Detect which cell encompasses the target text, then output its [X, Y] center coordinate. 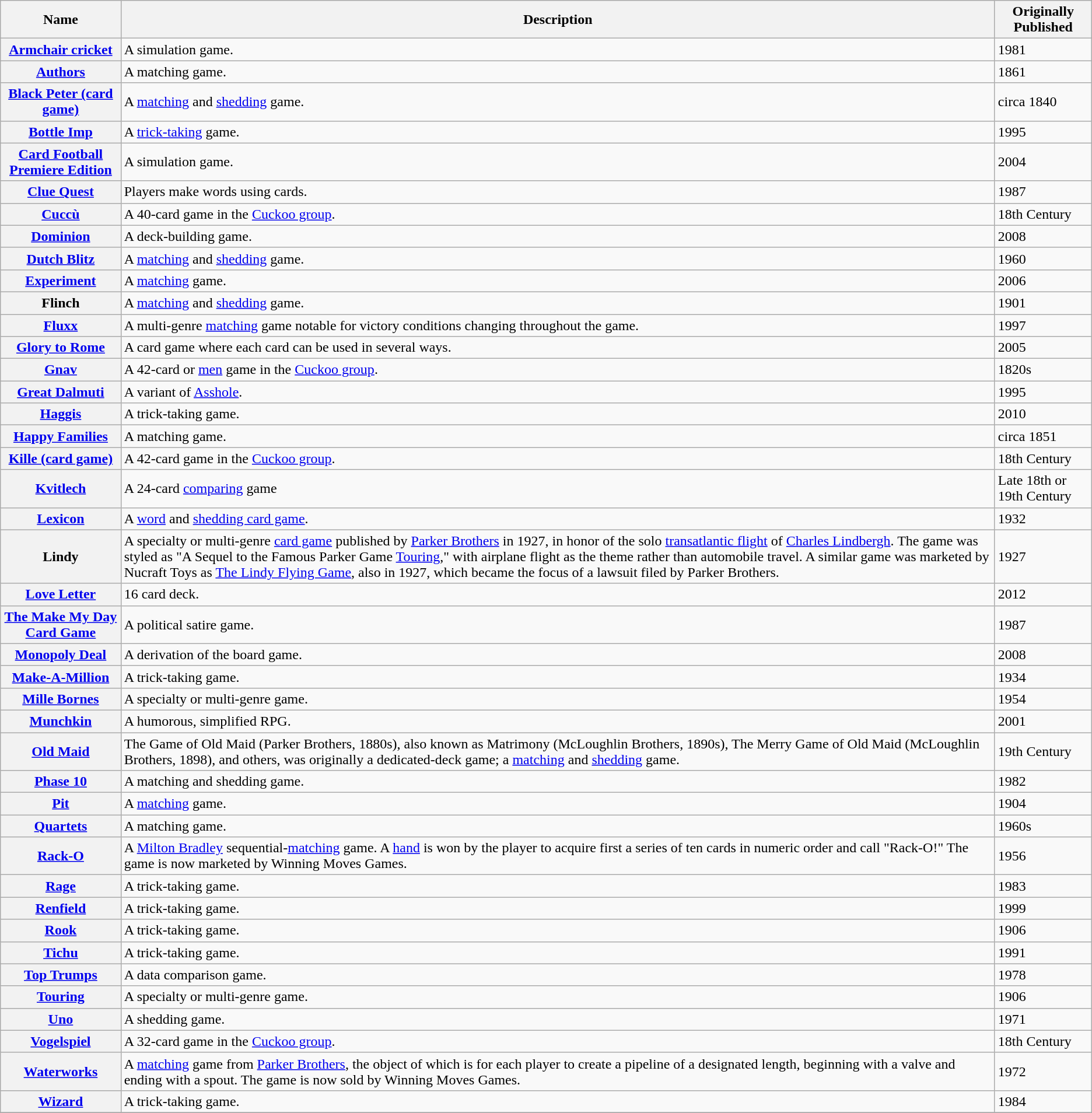
Happy Families [61, 436]
1820s [1043, 370]
Kvitlech [61, 489]
1954 [1043, 699]
circa 1840 [1043, 101]
A shedding game. [558, 1019]
A 42-card or men game in the Cuckoo group. [558, 370]
1997 [1043, 325]
Waterworks [61, 1071]
2001 [1043, 721]
1901 [1043, 303]
1960s [1043, 826]
Dutch Blitz [61, 258]
Top Trumps [61, 975]
19th Century [1043, 751]
Dominion [61, 236]
A 42-card game in the Cuckoo group. [558, 459]
A humorous, simplified RPG. [558, 721]
Originally Published [1043, 20]
Armchair cricket [61, 50]
Black Peter (card game) [61, 101]
1978 [1043, 975]
Experiment [61, 281]
Flinch [61, 303]
circa 1851 [1043, 436]
Old Maid [61, 751]
1927 [1043, 556]
Bottle Imp [61, 132]
Mille Bornes [61, 699]
Love Letter [61, 594]
Rack-O [61, 856]
A 32-card game in the Cuckoo group. [558, 1041]
A 40-card game in the Cuckoo group. [558, 214]
Vogelspiel [61, 1041]
16 card deck. [558, 594]
1983 [1043, 886]
1999 [1043, 908]
Fluxx [61, 325]
Renfield [61, 908]
2006 [1043, 281]
Rook [61, 930]
Authors [61, 72]
2005 [1043, 348]
1971 [1043, 1019]
1984 [1043, 1101]
Quartets [61, 826]
A word and shedding card game. [558, 519]
1934 [1043, 677]
A 24-card comparing game [558, 489]
Uno [61, 1019]
Great Dalmuti [61, 392]
Haggis [61, 414]
Card Football Premiere Edition [61, 162]
Name [61, 20]
Monopoly Deal [61, 654]
Lexicon [61, 519]
Munchkin [61, 721]
Wizard [61, 1101]
Touring [61, 997]
Pit [61, 804]
Phase 10 [61, 782]
1861 [1043, 72]
A multi-genre matching game notable for victory conditions changing throughout the game. [558, 325]
Description [558, 20]
Clue Quest [61, 192]
1904 [1043, 804]
1960 [1043, 258]
Glory to Rome [61, 348]
Gnav [61, 370]
Lindy [61, 556]
A derivation of the board game. [558, 654]
A card game where each card can be used in several ways. [558, 348]
A political satire game. [558, 624]
The Make My Day Card Game [61, 624]
A deck-building game. [558, 236]
A variant of Asshole. [558, 392]
Make-A-Million [61, 677]
1991 [1043, 953]
Cuccù [61, 214]
1932 [1043, 519]
1956 [1043, 856]
Late 18th or 19th Century [1043, 489]
2004 [1043, 162]
1981 [1043, 50]
2012 [1043, 594]
2010 [1043, 414]
Tichu [61, 953]
A data comparison game. [558, 975]
Players make words using cards. [558, 192]
1972 [1043, 1071]
Kille (card game) [61, 459]
1982 [1043, 782]
Rage [61, 886]
